For the text-containing cell, return its midpoint in (X, Y) coordinate format. 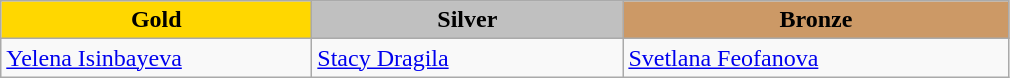
Gold (156, 20)
Stacy Dragila (468, 58)
Svetlana Feofanova (816, 58)
Bronze (816, 20)
Silver (468, 20)
Yelena Isinbayeva (156, 58)
